Capture the cell that displays the provided text and extract its [x, y] central coordinate. 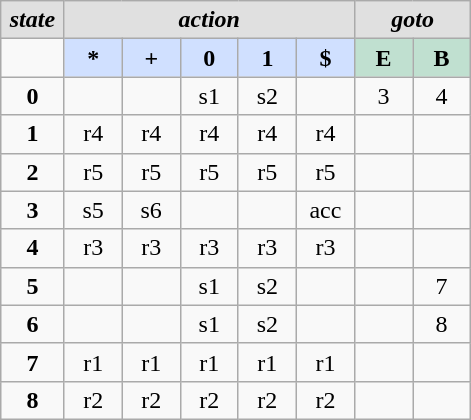
$ [325, 58]
* [93, 58]
acc [325, 210]
s6 [151, 210]
6 [32, 324]
state [32, 20]
s5 [93, 210]
+ [151, 58]
5 [32, 286]
action [209, 20]
2 [32, 172]
E [383, 58]
goto [412, 20]
B [442, 58]
